For the text-containing cell, return its midpoint in [x, y] coordinate format. 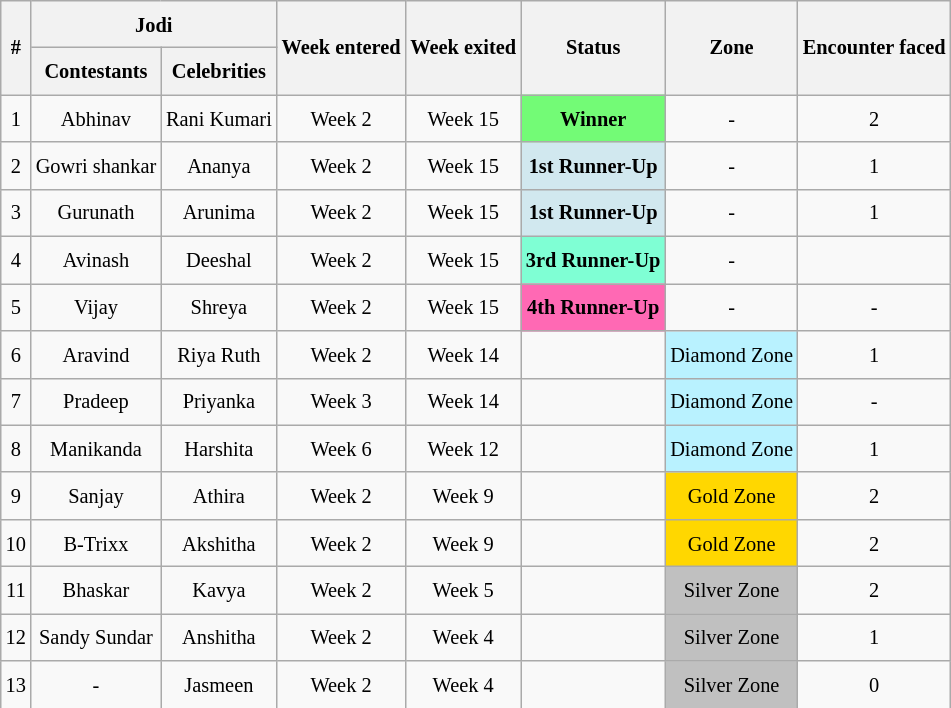
Status [593, 47]
Week 6 [342, 448]
Week entered [342, 47]
Riya Ruth [219, 354]
Bhaskar [96, 590]
Jodi [154, 24]
Gurunath [96, 212]
Gowri shankar [96, 166]
7 [16, 402]
Sanjay [96, 496]
4th Runner-Up [593, 306]
13 [16, 684]
B-Trixx [96, 542]
Arunima [219, 212]
Shreya [219, 306]
# [16, 47]
Kavya [219, 590]
6 [16, 354]
Winner [593, 118]
Deeshal [219, 260]
11 [16, 590]
Ananya [219, 166]
4 [16, 260]
Harshita [219, 448]
8 [16, 448]
Aravind [96, 354]
Week 12 [463, 448]
Rani Kumari [219, 118]
Priyanka [219, 402]
Akshitha [219, 542]
Abhinav [96, 118]
Contestants [96, 72]
Anshitha [219, 636]
Jasmeen [219, 684]
Zone [732, 47]
Manikanda [96, 448]
0 [874, 684]
5 [16, 306]
3rd Runner-Up [593, 260]
Vijay [96, 306]
Celebrities [219, 72]
Week 5 [463, 590]
12 [16, 636]
Athira [219, 496]
10 [16, 542]
Encounter faced [874, 47]
Pradeep [96, 402]
9 [16, 496]
3 [16, 212]
Sandy Sundar [96, 636]
Week exited [463, 47]
Avinash [96, 260]
Week 3 [342, 402]
